From the cell containing the given text, extract its center point as (X, Y) coordinate. 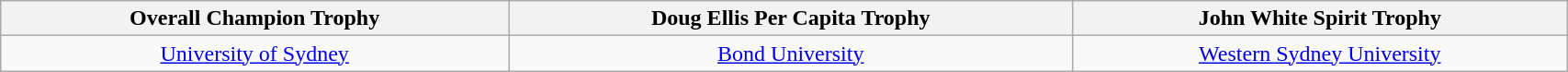
Bond University (791, 54)
Western Sydney University (1320, 54)
University of Sydney (255, 54)
Overall Champion Trophy (255, 18)
John White Spirit Trophy (1320, 18)
Doug Ellis Per Capita Trophy (791, 18)
